Detect which cell encompasses the target text, then output its [x, y] center coordinate. 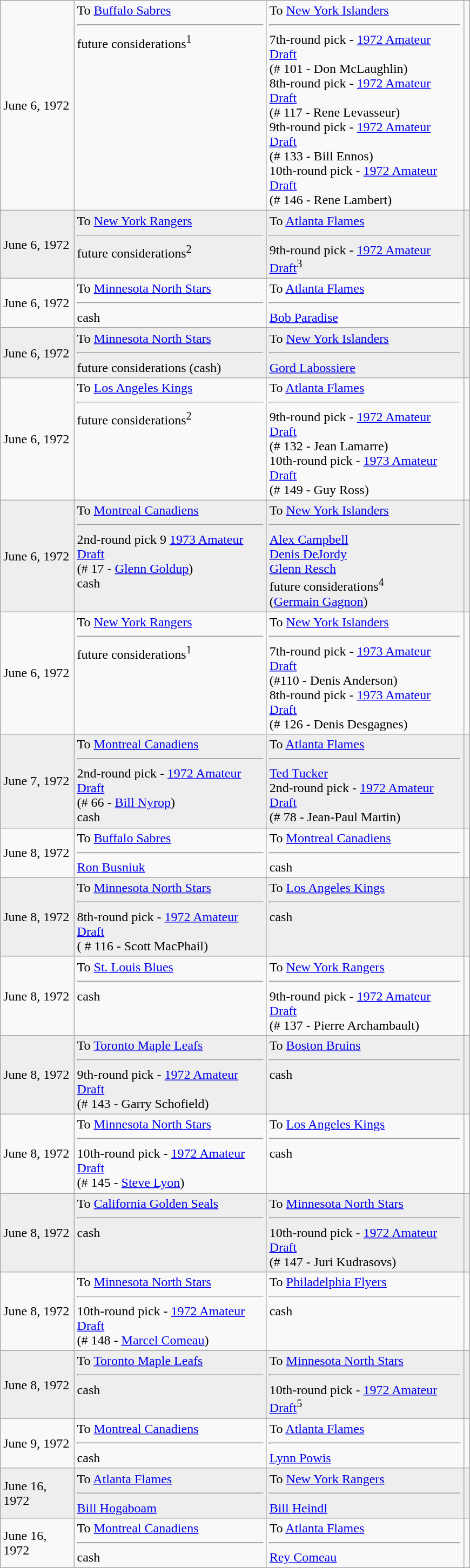
To New York IslandersGord Labossiere [365, 353]
To New York IslandersAlex CampbellDenis DeJordyGlenn Reschfuture considerations4(Germain Gagnon) [365, 556]
To Montreal Canadiens2nd-round pick 9 1973 Amateur Draft(# 17 - Glenn Goldup)cash [170, 556]
To Atlanta Flames9th-round pick - 1972 Amateur Draft(# 132 - Jean Lamarre)10th-round pick - 1973 Amateur Draft(# 149 - Guy Ross) [365, 438]
June 9, 1972 [37, 1443]
To Atlanta FlamesLynn Powis [365, 1443]
To New York Rangersfuture considerations1 [170, 673]
To Atlanta FlamesRey Comeau [365, 1543]
To Toronto Maple Leafs9th-round pick - 1972 Amateur Draft(# 143 - Garry Schofield) [170, 1074]
To St. Louis Bluescash [170, 996]
To New York Rangers9th-round pick - 1972 Amateur Draft(# 137 - Pierre Archambault) [365, 996]
To Minnesota North Stars8th-round pick - 1972 Amateur Draft( # 116 - Scott MacPhail) [170, 917]
To Atlanta FlamesBill Hogaboam [170, 1493]
To Buffalo Sabresfuture considerations1 [170, 106]
To Montreal Canadiens2nd-round pick - 1972 Amateur Draft(# 66 - Bill Nyrop)cash [170, 781]
To Atlanta FlamesTed Tucker2nd-round pick - 1972 Amateur Draft(# 78 - Jean-Paul Martin) [365, 781]
To Minnesota North Stars10th-round pick - 1972 Amateur Draft(# 145 - Steve Lyon) [170, 1153]
To Los Angeles Kingsfuture considerations2 [170, 438]
To Atlanta Flames9th-round pick - 1972 Amateur Draft3 [365, 245]
To Atlanta FlamesBob Paradise [365, 303]
To Minnesota North Starsfuture considerations (cash) [170, 353]
To Minnesota North Stars10th-round pick - 1972 Amateur Draft5 [365, 1385]
To California Golden Sealscash [170, 1233]
June 7, 1972 [37, 781]
To Toronto Maple Leafscash [170, 1385]
To New York Islanders7th-round pick - 1973 Amateur Draft(#110 - Denis Anderson)8th-round pick - 1973 Amateur Draft(# 126 - Denis Desgagnes) [365, 673]
To Boston Bruinscash [365, 1074]
To Philadelphia Flyerscash [365, 1312]
To Minnesota North Stars10th-round pick - 1972 Amateur Draft(# 148 - Marcel Comeau) [170, 1312]
To Minnesota North Stars10th-round pick - 1972 Amateur Draft(# 147 - Juri Kudrasovs) [365, 1233]
To Buffalo SabresRon Busniuk [170, 853]
To New York RangersBill Heindl [365, 1493]
To New York Rangersfuture considerations2 [170, 245]
To Minnesota North Starscash [170, 303]
